Determine the [X, Y] coordinate at the center of the cell enclosing the given text.  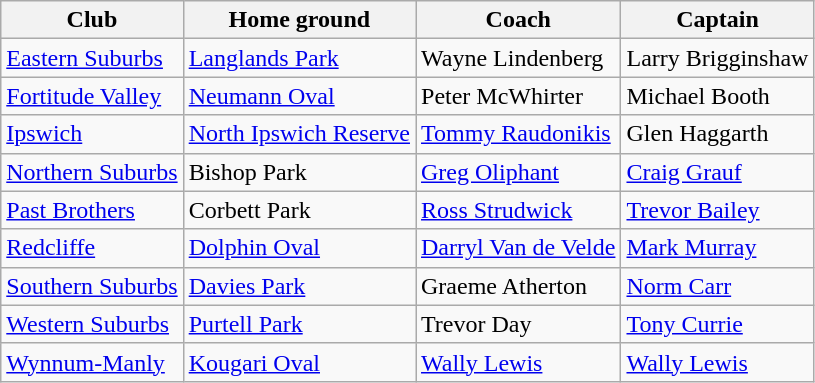
North Ipswich Reserve [299, 134]
Home ground [299, 20]
Peter McWhirter [518, 96]
Ipswich [92, 134]
Ross Strudwick [518, 210]
Michael Booth [718, 96]
Southern Suburbs [92, 286]
Corbett Park [299, 210]
Club [92, 20]
Trevor Bailey [718, 210]
Eastern Suburbs [92, 58]
Glen Haggarth [718, 134]
Norm Carr [718, 286]
Dolphin Oval [299, 248]
Fortitude Valley [92, 96]
Northern Suburbs [92, 172]
Redcliffe [92, 248]
Captain [718, 20]
Craig Grauf [718, 172]
Western Suburbs [92, 324]
Wynnum-Manly [92, 362]
Kougari Oval [299, 362]
Trevor Day [518, 324]
Past Brothers [92, 210]
Coach [518, 20]
Larry Brigginshaw [718, 58]
Purtell Park [299, 324]
Bishop Park [299, 172]
Langlands Park [299, 58]
Davies Park [299, 286]
Neumann Oval [299, 96]
Tommy Raudonikis [518, 134]
Darryl Van de Velde [518, 248]
Mark Murray [718, 248]
Wayne Lindenberg [518, 58]
Greg Oliphant [518, 172]
Tony Currie [718, 324]
Graeme Atherton [518, 286]
